Capture the cell that displays the provided text and extract its [x, y] central coordinate. 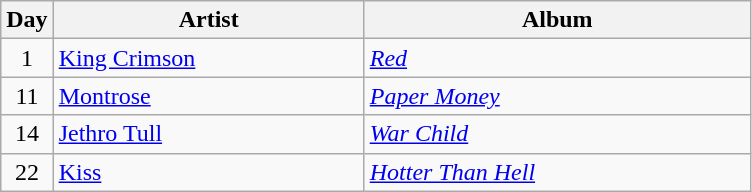
Artist [208, 20]
Day [27, 20]
Red [557, 58]
Jethro Tull [208, 134]
14 [27, 134]
22 [27, 172]
King Crimson [208, 58]
Paper Money [557, 96]
Montrose [208, 96]
Kiss [208, 172]
War Child [557, 134]
1 [27, 58]
11 [27, 96]
Album [557, 20]
Hotter Than Hell [557, 172]
